Pinpoint the cell where the given text exists, returning its [X, Y] midpoint coordinate. 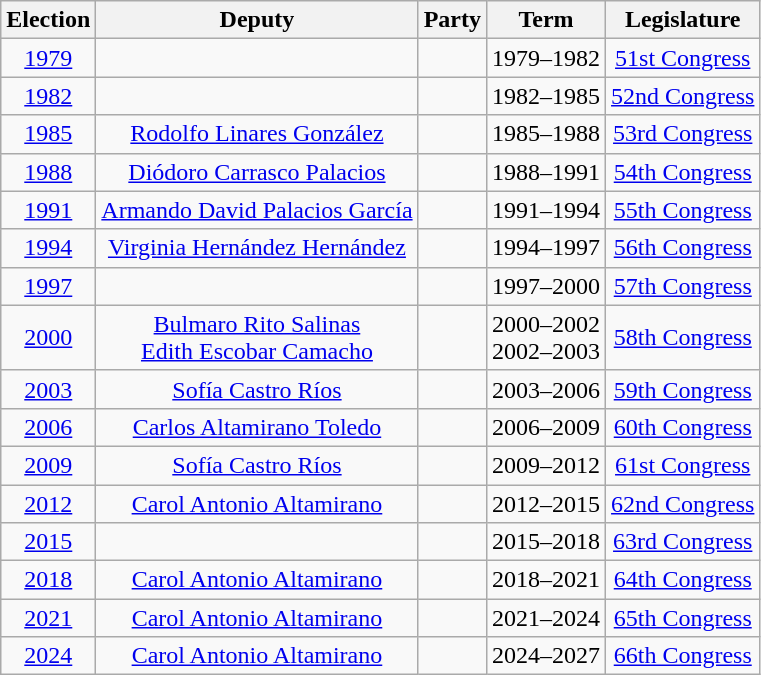
54th Congress [683, 172]
2024–2027 [546, 656]
2018–2021 [546, 580]
Deputy [257, 20]
Party [452, 20]
1979 [48, 58]
Diódoro Carrasco Palacios [257, 172]
2015–2018 [546, 542]
2000 [48, 338]
2003–2006 [546, 389]
1991 [48, 210]
1994–1997 [546, 248]
Carlos Altamirano Toledo [257, 427]
2024 [48, 656]
63rd Congress [683, 542]
64th Congress [683, 580]
2015 [48, 542]
62nd Congress [683, 503]
66th Congress [683, 656]
59th Congress [683, 389]
Term [546, 20]
51st Congress [683, 58]
1982 [48, 96]
55th Congress [683, 210]
2000–20022002–2003 [546, 338]
Legislature [683, 20]
Armando David Palacios García [257, 210]
52nd Congress [683, 96]
2018 [48, 580]
1985 [48, 134]
2006 [48, 427]
2009 [48, 465]
Election [48, 20]
1988–1991 [546, 172]
61st Congress [683, 465]
56th Congress [683, 248]
2021 [48, 618]
2012 [48, 503]
1991–1994 [546, 210]
2006–2009 [546, 427]
2021–2024 [546, 618]
Rodolfo Linares González [257, 134]
1979–1982 [546, 58]
58th Congress [683, 338]
1985–1988 [546, 134]
65th Congress [683, 618]
2009–2012 [546, 465]
1997–2000 [546, 286]
Virginia Hernández Hernández [257, 248]
60th Congress [683, 427]
1994 [48, 248]
1988 [48, 172]
1997 [48, 286]
2012–2015 [546, 503]
53rd Congress [683, 134]
2003 [48, 389]
1982–1985 [546, 96]
57th Congress [683, 286]
Bulmaro Rito SalinasEdith Escobar Camacho [257, 338]
